Return [X, Y] of the center of cell containing provided text 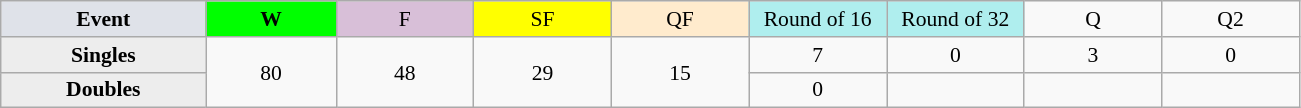
3 [1093, 55]
29 [543, 72]
W [271, 19]
Round of 32 [955, 19]
F [405, 19]
Singles [104, 55]
48 [405, 72]
15 [680, 72]
QF [680, 19]
80 [271, 72]
Doubles [104, 90]
7 [818, 55]
SF [543, 19]
Q2 [1231, 19]
Q [1093, 19]
Event [104, 19]
Round of 16 [818, 19]
